From the cell containing the given text, extract its center point as (X, Y) coordinate. 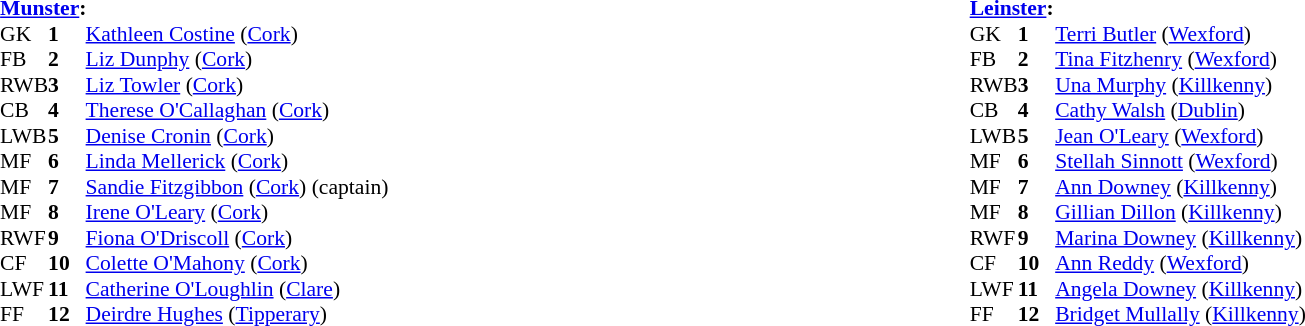
Therese O'Callaghan (Cork) (238, 111)
Linda Mellerick (Cork) (238, 161)
Liz Dunphy (Cork) (238, 59)
Colette O'Mahony (Cork) (238, 263)
Catherine O'Loughlin (Clare) (238, 289)
Liz Towler (Cork) (238, 85)
Denise Cronin (Cork) (238, 136)
Fiona O'Driscoll (Cork) (238, 238)
Sandie Fitzgibbon (Cork) (captain) (238, 187)
Irene O'Leary (Cork) (238, 213)
Kathleen Costine (Cork) (238, 34)
